Determine the (x, y) coordinate at the center of the cell enclosing the given text.  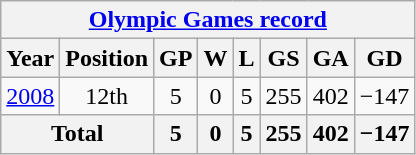
Total (78, 134)
2008 (30, 96)
W (216, 58)
GS (284, 58)
Year (30, 58)
GP (176, 58)
GD (384, 58)
L (246, 58)
12th (107, 96)
GA (330, 58)
Position (107, 58)
Olympic Games record (208, 20)
